Output the (x, y) coordinate of the center of the cell containing the given text.  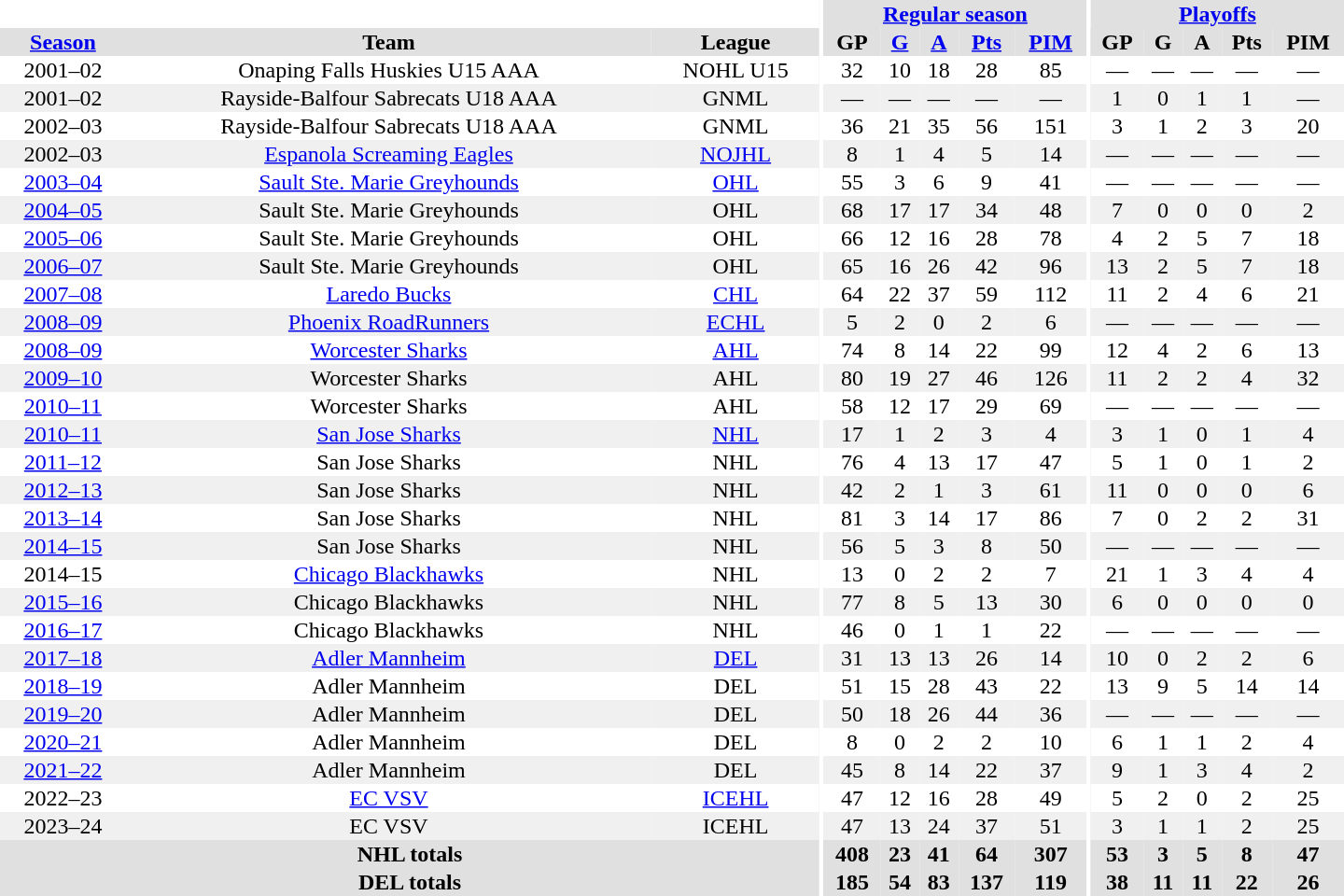
NHL totals (410, 854)
408 (852, 854)
2017–18 (63, 658)
55 (852, 182)
Laredo Bucks (388, 294)
99 (1051, 350)
126 (1051, 378)
61 (1051, 490)
League (735, 42)
23 (900, 854)
20 (1309, 126)
2013–14 (63, 518)
74 (852, 350)
DEL totals (410, 882)
NOJHL (735, 154)
54 (900, 882)
69 (1051, 406)
2020–21 (63, 742)
45 (852, 770)
Season (63, 42)
27 (939, 378)
Onaping Falls Huskies U15 AAA (388, 70)
2015–16 (63, 602)
29 (987, 406)
2007–08 (63, 294)
34 (987, 210)
49 (1051, 798)
78 (1051, 238)
137 (987, 882)
119 (1051, 882)
53 (1117, 854)
307 (1051, 854)
24 (939, 826)
ECHL (735, 322)
2023–24 (63, 826)
2022–23 (63, 798)
2005–06 (63, 238)
68 (852, 210)
151 (1051, 126)
35 (939, 126)
15 (900, 686)
185 (852, 882)
96 (1051, 266)
85 (1051, 70)
2016–17 (63, 630)
Phoenix RoadRunners (388, 322)
2004–05 (63, 210)
Playoffs (1217, 14)
81 (852, 518)
48 (1051, 210)
NOHL U15 (735, 70)
77 (852, 602)
86 (1051, 518)
66 (852, 238)
83 (939, 882)
2003–04 (63, 182)
2011–12 (63, 462)
Team (388, 42)
80 (852, 378)
112 (1051, 294)
38 (1117, 882)
43 (987, 686)
2009–10 (63, 378)
2018–19 (63, 686)
58 (852, 406)
2019–20 (63, 714)
30 (1051, 602)
44 (987, 714)
59 (987, 294)
65 (852, 266)
Espanola Screaming Eagles (388, 154)
2021–22 (63, 770)
2012–13 (63, 490)
76 (852, 462)
CHL (735, 294)
Regular season (956, 14)
19 (900, 378)
2006–07 (63, 266)
